Provide the [x, y] coordinate of the cell's center where the given text is located.  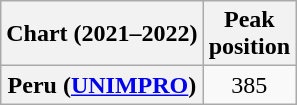
Peru (UNIMPRO) [102, 85]
Chart (2021–2022) [102, 34]
385 [249, 85]
Peakposition [249, 34]
